Locate the cell with the specified text and output its [X, Y] center coordinate. 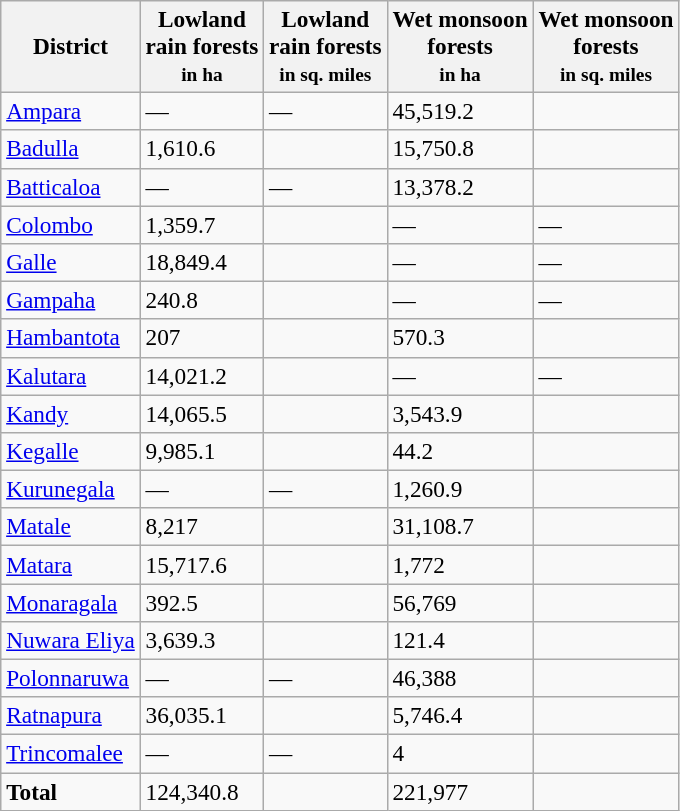
Kegalle [70, 451]
13,378.2 [460, 187]
Ratnapura [70, 716]
45,519.2 [460, 111]
1,772 [460, 564]
Colombo [70, 224]
121.4 [460, 640]
Total [70, 791]
392.5 [202, 602]
Nuwara Eliya [70, 640]
14,021.2 [202, 376]
Kurunegala [70, 489]
Wet monsoon forests in ha [460, 46]
9,985.1 [202, 451]
4 [460, 753]
3,639.3 [202, 640]
8,217 [202, 527]
15,750.8 [460, 149]
Hambantota [70, 338]
18,849.4 [202, 262]
Matale [70, 527]
1,260.9 [460, 489]
221,977 [460, 791]
Wet monsoon forests in sq. miles [606, 46]
124,340.8 [202, 791]
31,108.7 [460, 527]
Matara [70, 564]
Kandy [70, 413]
570.3 [460, 338]
Polonnaruwa [70, 678]
Lowland rain forests in ha [202, 46]
District [70, 46]
14,065.5 [202, 413]
15,717.6 [202, 564]
46,388 [460, 678]
207 [202, 338]
3,543.9 [460, 413]
1,610.6 [202, 149]
Batticaloa [70, 187]
Trincomalee [70, 753]
1,359.7 [202, 224]
36,035.1 [202, 716]
5,746.4 [460, 716]
44.2 [460, 451]
56,769 [460, 602]
Monaragala [70, 602]
Ampara [70, 111]
240.8 [202, 300]
Kalutara [70, 376]
Lowland rain forests in sq. miles [326, 46]
Galle [70, 262]
Badulla [70, 149]
Gampaha [70, 300]
